Pinpoint the cell where the given text exists, returning its [X, Y] midpoint coordinate. 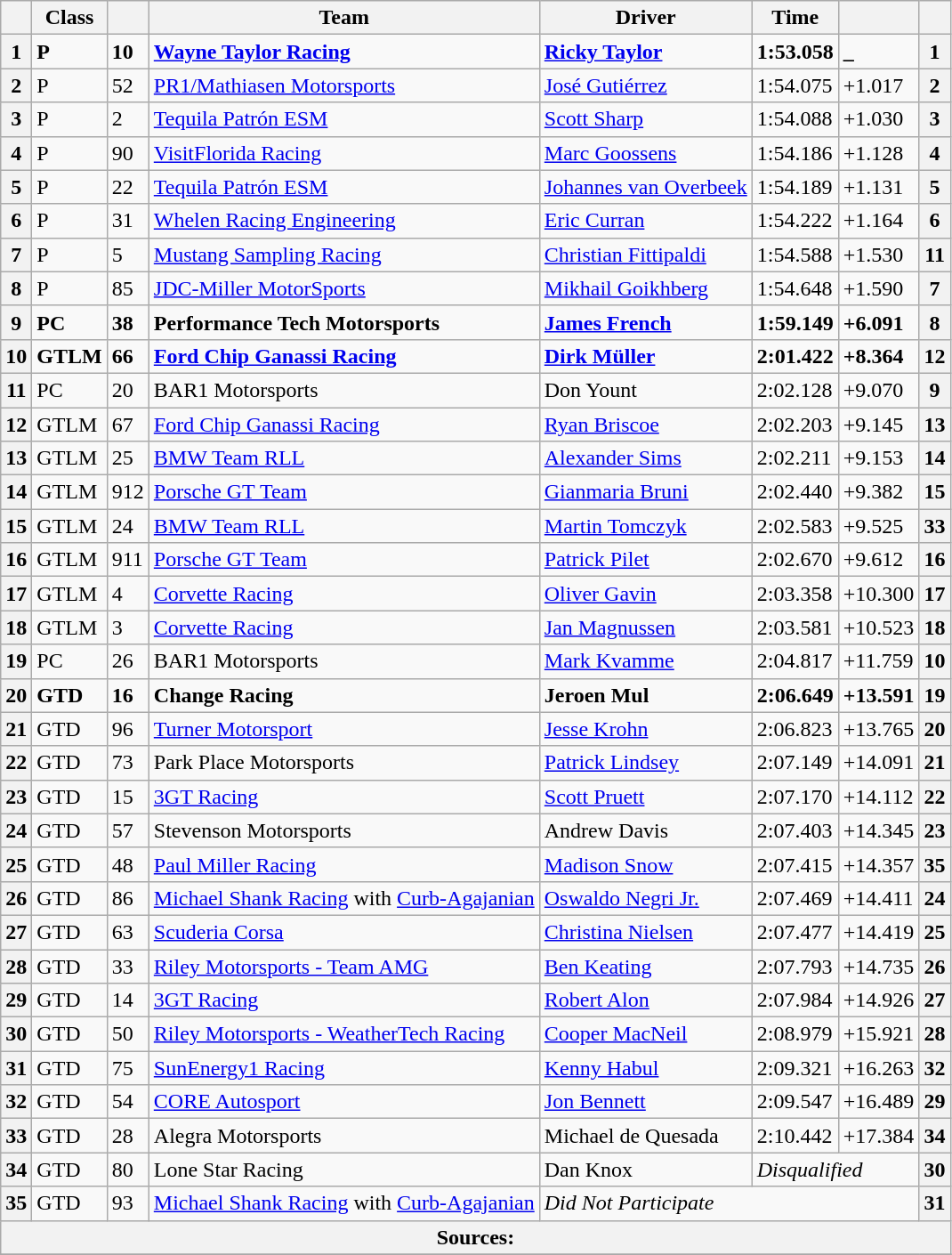
2:08.979 [795, 1034]
1:53.058 [795, 52]
+1.128 [879, 153]
73 [128, 763]
_ [879, 52]
2:02.128 [795, 390]
85 [128, 288]
Scuderia Corsa [343, 932]
Class [69, 18]
2:03.581 [795, 627]
2:06.649 [795, 695]
+1.017 [879, 85]
+10.300 [879, 594]
+14.926 [879, 1000]
Riley Motorsports - WeatherTech Racing [343, 1034]
Jeroen Mul [646, 695]
+14.345 [879, 830]
Time [795, 18]
+13.591 [879, 695]
+10.523 [879, 627]
Disqualified [835, 1170]
+14.735 [879, 966]
+13.765 [879, 729]
Performance Tech Motorsports [343, 322]
JDC-Miller MotorSports [343, 288]
+17.384 [879, 1136]
2:07.403 [795, 830]
PR1/Mathiasen Motorsports [343, 85]
CORE Autosport [343, 1102]
+14.112 [879, 797]
2:03.358 [795, 594]
Scott Sharp [646, 119]
1:59.149 [795, 322]
Ryan Briscoe [646, 425]
38 [128, 322]
Madison Snow [646, 864]
2:07.149 [795, 763]
+11.759 [879, 661]
2:04.817 [795, 661]
67 [128, 425]
Oswaldo Negri Jr. [646, 898]
86 [128, 898]
+16.489 [879, 1102]
Team [343, 18]
Oliver Gavin [646, 594]
VisitFlorida Racing [343, 153]
+16.263 [879, 1068]
Gianmaria Bruni [646, 492]
Don Yount [646, 390]
911 [128, 560]
+8.364 [879, 356]
90 [128, 153]
1:54.588 [795, 255]
1:54.088 [795, 119]
Paul Miller Racing [343, 864]
+9.153 [879, 458]
Ben Keating [646, 966]
Christina Nielsen [646, 932]
Lone Star Racing [343, 1170]
Johannes van Overbeek [646, 187]
Riley Motorsports - Team AMG [343, 966]
José Gutiérrez [646, 85]
57 [128, 830]
Change Racing [343, 695]
+1.131 [879, 187]
Mustang Sampling Racing [343, 255]
Did Not Participate [730, 1203]
Sources: [475, 1237]
96 [128, 729]
+15.921 [879, 1034]
Andrew Davis [646, 830]
2:10.442 [795, 1136]
Scott Pruett [646, 797]
2:02.203 [795, 425]
Stevenson Motorsports [343, 830]
63 [128, 932]
2:06.823 [795, 729]
+14.419 [879, 932]
2:01.422 [795, 356]
1:54.075 [795, 85]
66 [128, 356]
+14.091 [879, 763]
Dan Knox [646, 1170]
80 [128, 1170]
+9.612 [879, 560]
Marc Goossens [646, 153]
SunEnergy1 Racing [343, 1068]
52 [128, 85]
2:07.984 [795, 1000]
2:02.670 [795, 560]
+14.357 [879, 864]
Alegra Motorsports [343, 1136]
2:02.440 [795, 492]
50 [128, 1034]
Whelen Racing Engineering [343, 221]
2:07.477 [795, 932]
+1.530 [879, 255]
Dirk Müller [646, 356]
Driver [646, 18]
Robert Alon [646, 1000]
+9.525 [879, 526]
2:07.469 [795, 898]
2:09.321 [795, 1068]
48 [128, 864]
2:02.583 [795, 526]
Turner Motorsport [343, 729]
Jan Magnussen [646, 627]
Martin Tomczyk [646, 526]
912 [128, 492]
Jon Bennett [646, 1102]
+1.590 [879, 288]
Christian Fittipaldi [646, 255]
2:07.793 [795, 966]
Eric Curran [646, 221]
+1.164 [879, 221]
Wayne Taylor Racing [343, 52]
+9.070 [879, 390]
Park Place Motorsports [343, 763]
Patrick Lindsey [646, 763]
2:07.415 [795, 864]
1:54.186 [795, 153]
Cooper MacNeil [646, 1034]
+14.411 [879, 898]
2:09.547 [795, 1102]
Mark Kvamme [646, 661]
Jesse Krohn [646, 729]
James French [646, 322]
1:54.189 [795, 187]
+1.030 [879, 119]
54 [128, 1102]
93 [128, 1203]
75 [128, 1068]
Kenny Habul [646, 1068]
+6.091 [879, 322]
+9.145 [879, 425]
Patrick Pilet [646, 560]
+9.382 [879, 492]
2:02.211 [795, 458]
Mikhail Goikhberg [646, 288]
Ricky Taylor [646, 52]
Michael de Quesada [646, 1136]
Alexander Sims [646, 458]
1:54.222 [795, 221]
1:54.648 [795, 288]
2:07.170 [795, 797]
